Find where the given text appears and provide that cell's center as [X, Y] coordinate. 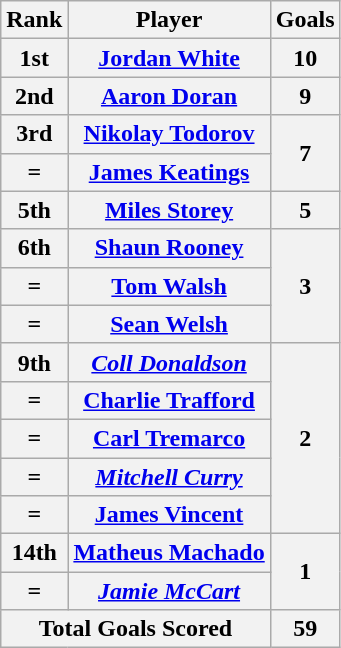
10 [305, 58]
Nikolay Todorov [169, 134]
59 [305, 629]
Total Goals Scored [136, 629]
Charlie Trafford [169, 400]
3 [305, 286]
Player [169, 20]
1st [34, 58]
2 [305, 438]
Rank [34, 20]
Jamie McCart [169, 591]
2nd [34, 96]
9 [305, 96]
7 [305, 153]
James Vincent [169, 515]
Jordan White [169, 58]
9th [34, 362]
Goals [305, 20]
Matheus Machado [169, 553]
Miles Storey [169, 210]
Aaron Doran [169, 96]
Coll Donaldson [169, 362]
Sean Welsh [169, 324]
5 [305, 210]
14th [34, 553]
Shaun Rooney [169, 248]
James Keatings [169, 172]
1 [305, 572]
5th [34, 210]
Carl Tremarco [169, 438]
Tom Walsh [169, 286]
Mitchell Curry [169, 477]
6th [34, 248]
3rd [34, 134]
